Pinpoint the cell where the given text exists, returning its (x, y) midpoint coordinate. 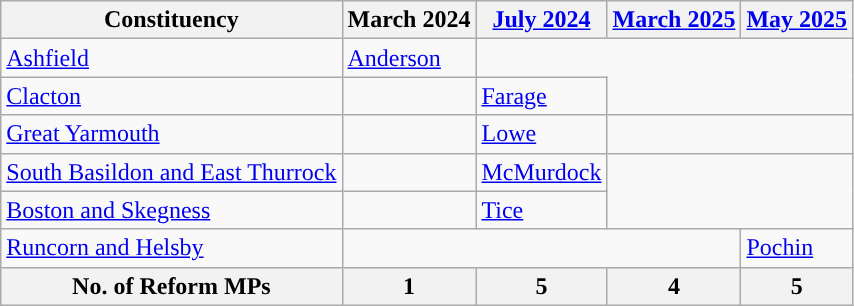
Tice (542, 210)
McMurdock (542, 172)
South Basildon and East Thurrock (172, 172)
Clacton (172, 96)
Runcorn and Helsby (172, 248)
July 2024 (542, 20)
Anderson (409, 58)
Farage (542, 96)
May 2025 (797, 20)
Ashfield (172, 58)
1 (409, 286)
No. of Reform MPs (172, 286)
Boston and Skegness (172, 210)
Pochin (797, 248)
Great Yarmouth (172, 134)
4 (674, 286)
March 2024 (409, 20)
March 2025 (674, 20)
Constituency (172, 20)
Lowe (542, 134)
